From the cell containing the given text, extract its center point as [x, y] coordinate. 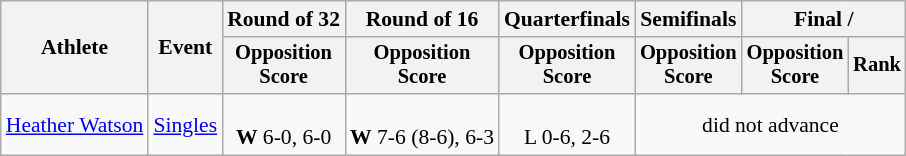
did not advance [770, 124]
Heather Watson [75, 124]
L 0-6, 2-6 [567, 124]
W 6-0, 6-0 [284, 124]
Semifinals [688, 19]
Rank [877, 66]
Quarterfinals [567, 19]
Event [185, 48]
Athlete [75, 48]
Singles [185, 124]
Final / [824, 19]
W 7-6 (8-6), 6-3 [422, 124]
Round of 16 [422, 19]
Round of 32 [284, 19]
